Detect which cell encompasses the target text, then output its (x, y) center coordinate. 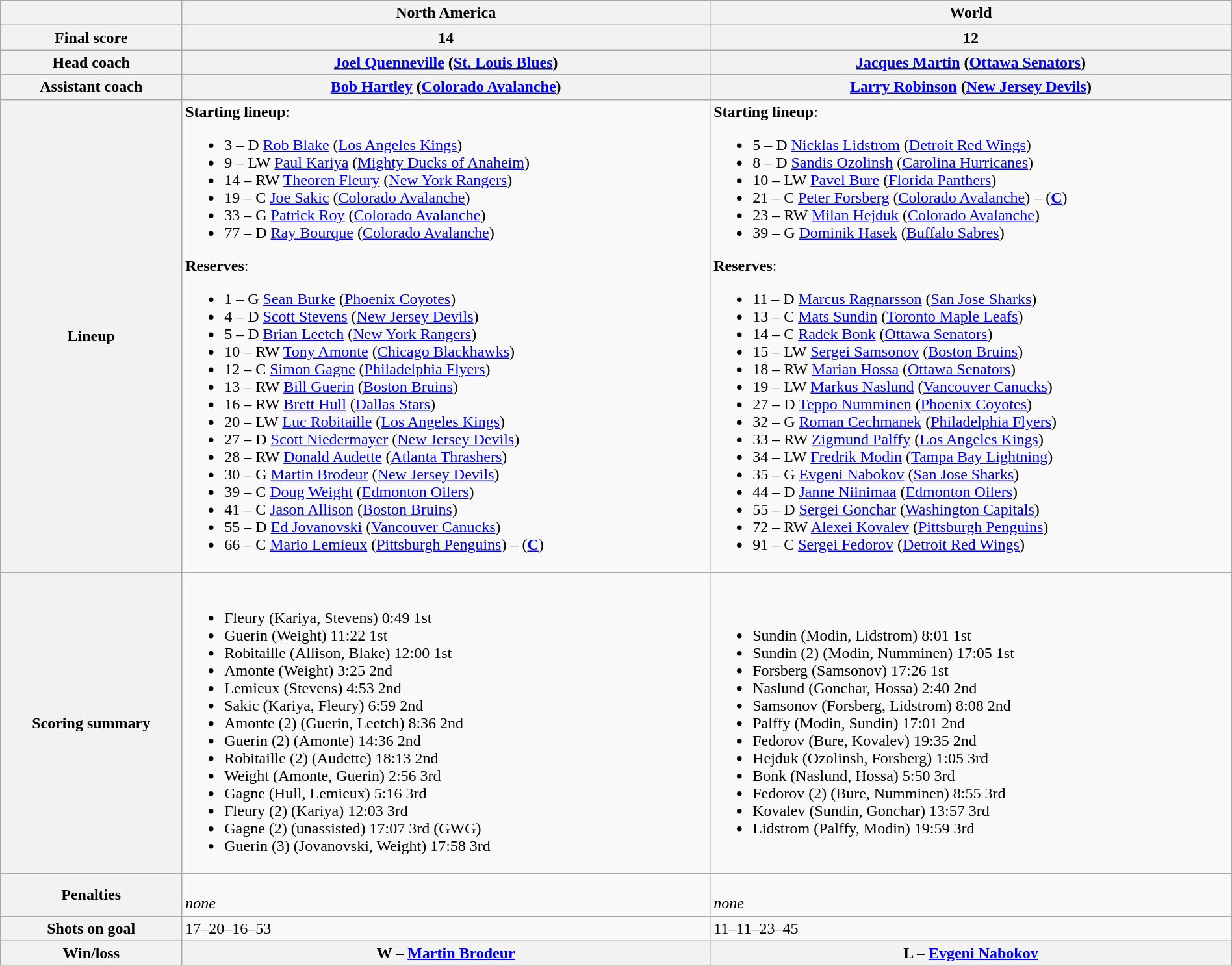
14 (446, 38)
Lineup (91, 336)
W – Martin Brodeur (446, 953)
Shots on goal (91, 928)
Jacques Martin (Ottawa Senators) (971, 62)
Win/loss (91, 953)
Scoring summary (91, 723)
World (971, 13)
Penalties (91, 895)
12 (971, 38)
North America (446, 13)
17–20–16–53 (446, 928)
Bob Hartley (Colorado Avalanche) (446, 87)
Head coach (91, 62)
11–11–23–45 (971, 928)
Final score (91, 38)
Joel Quenneville (St. Louis Blues) (446, 62)
Assistant coach (91, 87)
Larry Robinson (New Jersey Devils) (971, 87)
L – Evgeni Nabokov (971, 953)
